From the cell containing the given text, extract its center point as (x, y) coordinate. 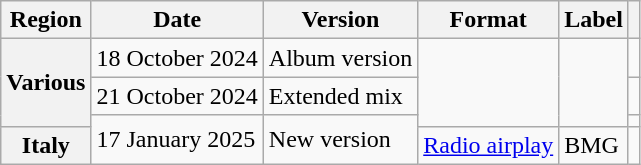
Region (46, 20)
New version (340, 140)
Date (177, 20)
21 October 2024 (177, 96)
Label (594, 20)
Extended mix (340, 96)
17 January 2025 (177, 140)
Various (46, 82)
18 October 2024 (177, 58)
Format (488, 20)
Album version (340, 58)
Version (340, 20)
Italy (46, 145)
BMG (594, 145)
Radio airplay (488, 145)
